Capture the cell that displays the provided text and extract its [X, Y] central coordinate. 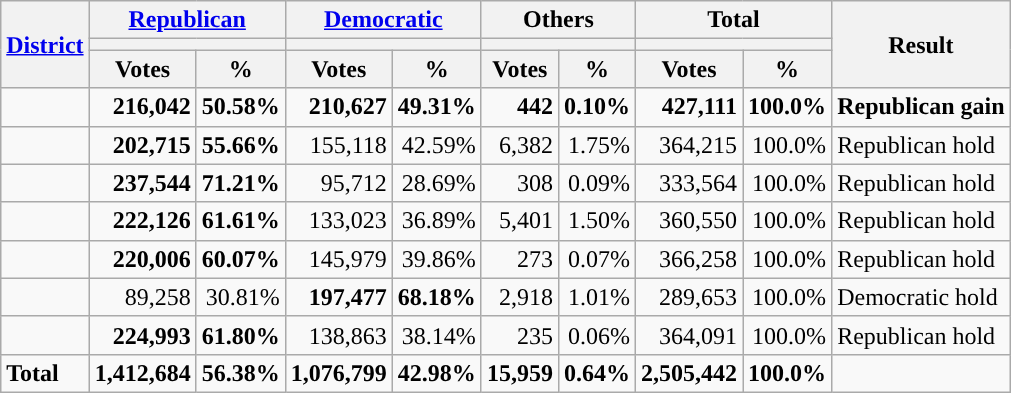
36.89% [436, 221]
42.59% [436, 145]
71.21% [240, 183]
Republican gain [921, 107]
0.64% [596, 373]
61.80% [240, 335]
1.01% [596, 297]
155,118 [338, 145]
442 [520, 107]
1,076,799 [338, 373]
Republican [187, 20]
Democratic [383, 20]
89,258 [142, 297]
366,258 [688, 259]
0.09% [596, 183]
District [45, 44]
50.58% [240, 107]
0.10% [596, 107]
1,412,684 [142, 373]
289,653 [688, 297]
220,006 [142, 259]
364,091 [688, 335]
138,863 [338, 335]
95,712 [338, 183]
202,715 [142, 145]
364,215 [688, 145]
Democratic hold [921, 297]
333,564 [688, 183]
42.98% [436, 373]
0.07% [596, 259]
56.38% [240, 373]
224,993 [142, 335]
237,544 [142, 183]
15,959 [520, 373]
6,382 [520, 145]
0.06% [596, 335]
30.81% [240, 297]
216,042 [142, 107]
133,023 [338, 221]
2,505,442 [688, 373]
38.14% [436, 335]
197,477 [338, 297]
308 [520, 183]
210,627 [338, 107]
427,111 [688, 107]
235 [520, 335]
55.66% [240, 145]
28.69% [436, 183]
49.31% [436, 107]
1.75% [596, 145]
360,550 [688, 221]
Result [921, 44]
273 [520, 259]
Others [558, 20]
61.61% [240, 221]
5,401 [520, 221]
1.50% [596, 221]
145,979 [338, 259]
39.86% [436, 259]
222,126 [142, 221]
60.07% [240, 259]
68.18% [436, 297]
2,918 [520, 297]
